Provide the [X, Y] coordinate of the cell's center where the given text is located.  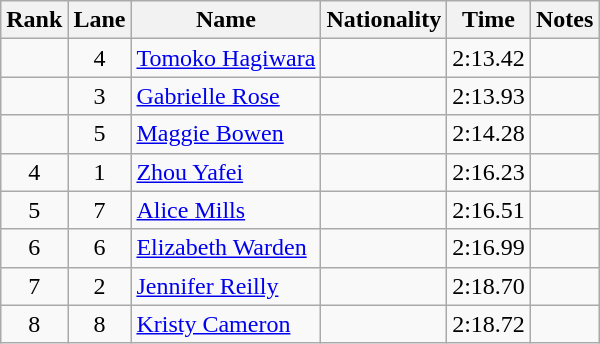
Lane [100, 20]
Zhou Yafei [226, 172]
2:16.99 [489, 248]
2:13.42 [489, 58]
Gabrielle Rose [226, 96]
Kristy Cameron [226, 324]
Notes [564, 20]
Rank [34, 20]
Alice Mills [226, 210]
Time [489, 20]
2 [100, 286]
Maggie Bowen [226, 134]
Name [226, 20]
3 [100, 96]
2:18.72 [489, 324]
Nationality [384, 20]
Tomoko Hagiwara [226, 58]
2:14.28 [489, 134]
2:18.70 [489, 286]
Jennifer Reilly [226, 286]
1 [100, 172]
2:16.23 [489, 172]
2:13.93 [489, 96]
Elizabeth Warden [226, 248]
2:16.51 [489, 210]
